Return the [X, Y] coordinate for the center point of the cell that contains the specified text.  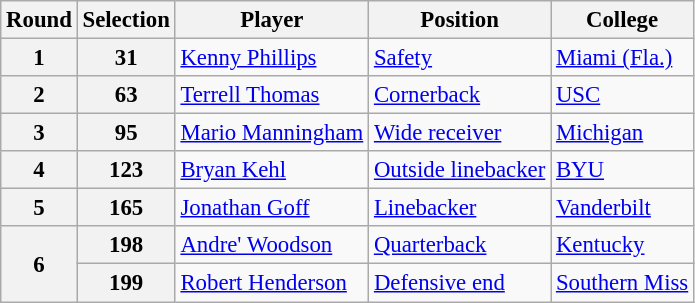
Quarterback [460, 245]
95 [126, 133]
1 [39, 58]
Miami (Fla.) [622, 58]
Player [272, 20]
Round [39, 20]
BYU [622, 170]
6 [39, 264]
2 [39, 95]
Kentucky [622, 245]
Michigan [622, 133]
Jonathan Goff [272, 208]
123 [126, 170]
USC [622, 95]
5 [39, 208]
Cornerback [460, 95]
Robert Henderson [272, 283]
Defensive end [460, 283]
Terrell Thomas [272, 95]
Wide receiver [460, 133]
198 [126, 245]
Vanderbilt [622, 208]
Kenny Phillips [272, 58]
3 [39, 133]
Safety [460, 58]
Selection [126, 20]
Linebacker [460, 208]
Bryan Kehl [272, 170]
Outside linebacker [460, 170]
199 [126, 283]
Andre' Woodson [272, 245]
Southern Miss [622, 283]
Position [460, 20]
31 [126, 58]
4 [39, 170]
College [622, 20]
165 [126, 208]
Mario Manningham [272, 133]
63 [126, 95]
